For the text-containing cell, return its midpoint in (X, Y) coordinate format. 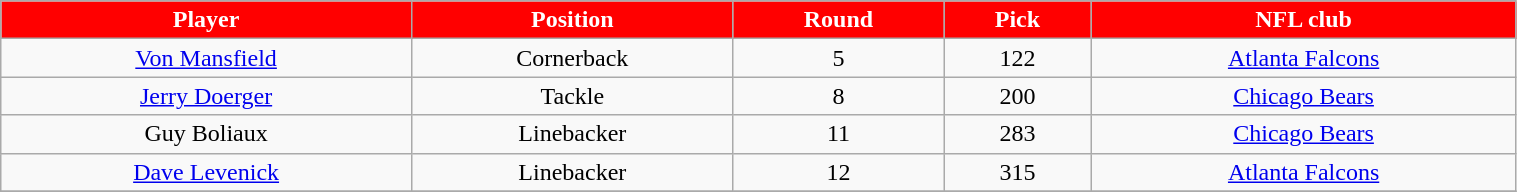
8 (838, 96)
11 (838, 134)
12 (838, 172)
Von Mansfield (206, 58)
5 (838, 58)
Pick (1018, 20)
Tackle (572, 96)
Position (572, 20)
NFL club (1304, 20)
283 (1018, 134)
Guy Boliaux (206, 134)
Cornerback (572, 58)
315 (1018, 172)
Jerry Doerger (206, 96)
Round (838, 20)
Player (206, 20)
122 (1018, 58)
200 (1018, 96)
Dave Levenick (206, 172)
